Find where the given text appears and provide that cell's center as [x, y] coordinate. 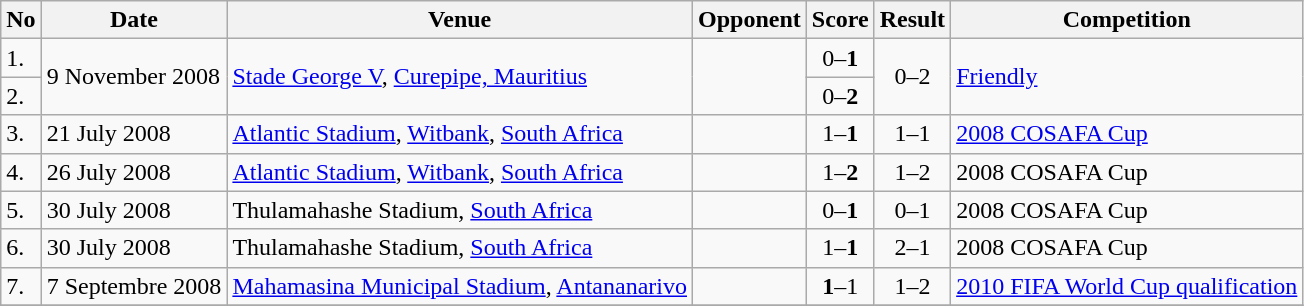
5. [21, 210]
4. [21, 172]
Mahamasina Municipal Stadium, Antananarivo [460, 286]
21 July 2008 [134, 134]
Competition [1127, 20]
7. [21, 286]
Opponent [750, 20]
6. [21, 248]
Score [840, 20]
7 Septembre 2008 [134, 286]
Venue [460, 20]
Stade George V, Curepipe, Mauritius [460, 77]
26 July 2008 [134, 172]
2. [21, 96]
2010 FIFA World Cup qualification [1127, 286]
No [21, 20]
9 November 2008 [134, 77]
Result [912, 20]
Friendly [1127, 77]
3. [21, 134]
Date [134, 20]
1. [21, 58]
2–1 [912, 248]
